Locate the cell with the specified text and output its [X, Y] center coordinate. 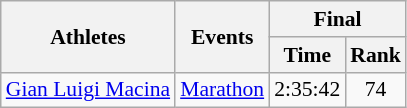
Final [338, 19]
Rank [376, 55]
Athletes [88, 36]
2:35:42 [307, 90]
Events [222, 36]
Marathon [222, 90]
Gian Luigi Macina [88, 90]
Time [307, 55]
74 [376, 90]
